Return the [x, y] coordinate for the center point of the cell that contains the specified text.  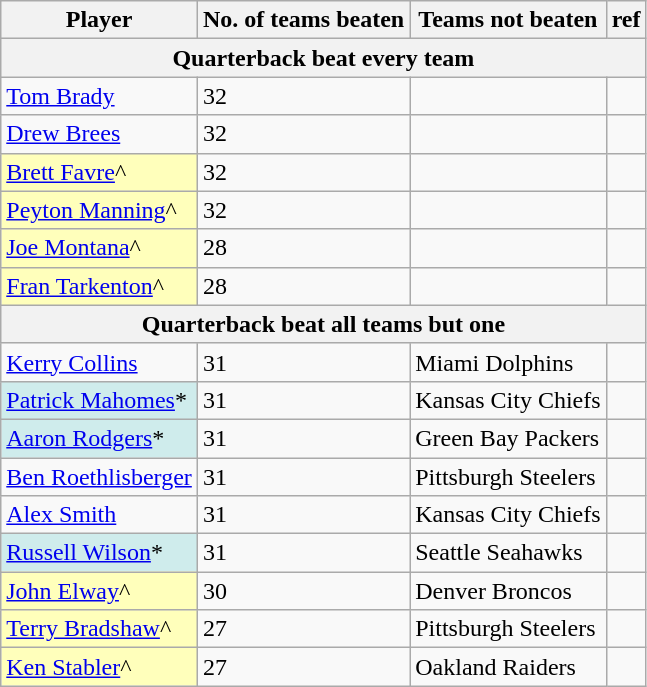
John Elway^ [100, 591]
Green Bay Packers [508, 438]
Fran Tarkenton^ [100, 286]
Patrick Mahomes* [100, 400]
Ken Stabler^ [100, 667]
Brett Favre^ [100, 172]
Tom Brady [100, 96]
Kerry Collins [100, 362]
Seattle Seahawks [508, 553]
Teams not beaten [508, 20]
30 [303, 591]
Russell Wilson* [100, 553]
Miami Dolphins [508, 362]
Joe Montana^ [100, 248]
Drew Brees [100, 134]
Denver Broncos [508, 591]
Aaron Rodgers* [100, 438]
Ben Roethlisberger [100, 477]
ref [626, 20]
No. of teams beaten [303, 20]
Player [100, 20]
Peyton Manning^ [100, 210]
Quarterback beat every team [324, 58]
Quarterback beat all teams but one [324, 324]
Oakland Raiders [508, 667]
Alex Smith [100, 515]
Terry Bradshaw^ [100, 629]
